Output the [x, y] coordinate of the center of the cell containing the given text.  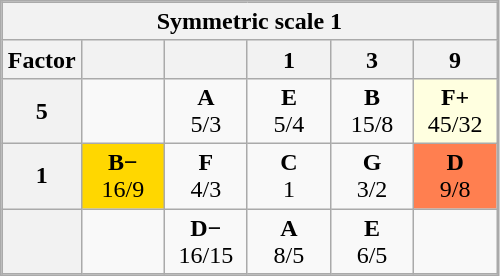
A 8/5 [288, 240]
D− 16/15 [206, 240]
B 15/8 [372, 110]
F+ 45/32 [456, 110]
E 6/5 [372, 240]
Symmetric scale 1 [249, 21]
A 5/3 [206, 110]
D 9/8 [456, 176]
3 [372, 59]
E 5/4 [288, 110]
C 1 [288, 176]
Factor [42, 59]
5 [42, 110]
9 [456, 59]
B− 16/9 [122, 176]
G 3/2 [372, 176]
F 4/3 [206, 176]
